Determine the [x, y] coordinate at the center of the cell enclosing the given text.  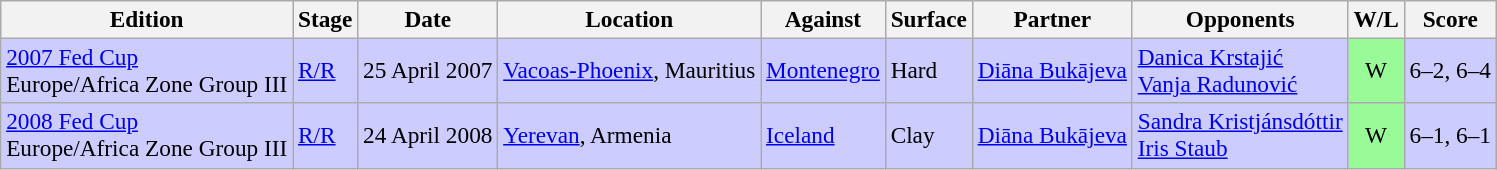
Danica Krstajić Vanja Radunović [1240, 70]
Surface [928, 19]
Stage [326, 19]
Location [630, 19]
2007 Fed Cup Europe/Africa Zone Group III [147, 70]
Yerevan, Armenia [630, 136]
Montenegro [824, 70]
Opponents [1240, 19]
Against [824, 19]
6–2, 6–4 [1450, 70]
24 April 2008 [428, 136]
W/L [1376, 19]
Sandra Kristjánsdóttir Iris Staub [1240, 136]
Clay [928, 136]
2008 Fed Cup Europe/Africa Zone Group III [147, 136]
Date [428, 19]
25 April 2007 [428, 70]
Vacoas-Phoenix, Mauritius [630, 70]
6–1, 6–1 [1450, 136]
Partner [1052, 19]
Edition [147, 19]
Score [1450, 19]
Hard [928, 70]
Iceland [824, 136]
